Identify which cell holds the provided text, then report its (X, Y) central coordinate. 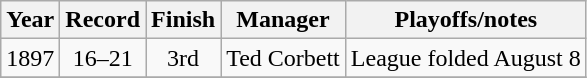
Ted Corbett (284, 58)
Manager (284, 20)
1897 (30, 58)
Finish (184, 20)
16–21 (103, 58)
Record (103, 20)
Year (30, 20)
Playoffs/notes (466, 20)
League folded August 8 (466, 58)
3rd (184, 58)
